Return the [X, Y] coordinate for the center point of the cell that contains the specified text.  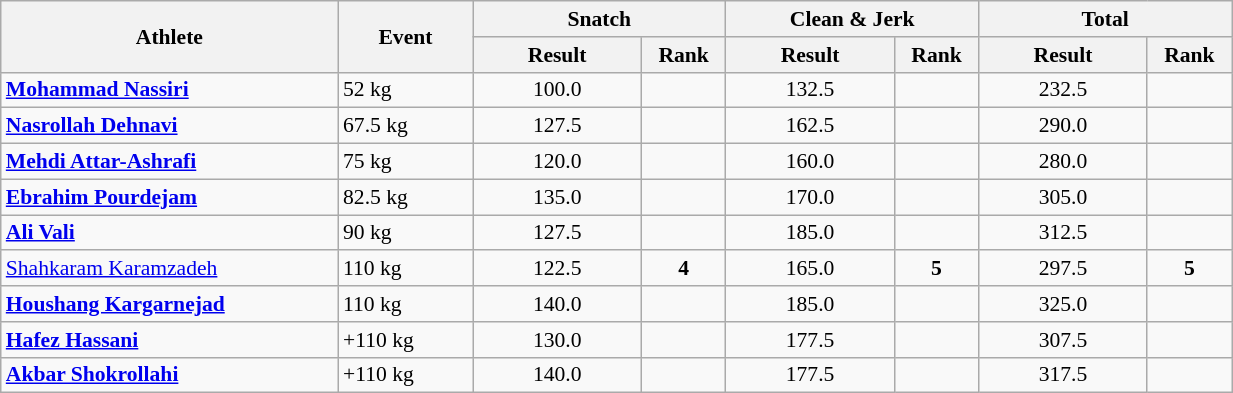
130.0 [558, 340]
82.5 kg [406, 197]
67.5 kg [406, 126]
Akbar Shokrollahi [170, 375]
Shahkaram Karamzadeh [170, 269]
312.5 [1064, 233]
Total [1106, 19]
325.0 [1064, 304]
Clean & Jerk [852, 19]
Mehdi Attar-Ashrafi [170, 162]
232.5 [1064, 90]
135.0 [558, 197]
90 kg [406, 233]
307.5 [1064, 340]
4 [683, 269]
290.0 [1064, 126]
Event [406, 36]
Hafez Hassani [170, 340]
52 kg [406, 90]
Athlete [170, 36]
280.0 [1064, 162]
120.0 [558, 162]
305.0 [1064, 197]
Snatch [600, 19]
100.0 [558, 90]
297.5 [1064, 269]
165.0 [810, 269]
75 kg [406, 162]
Mohammad Nassiri [170, 90]
Ali Vali [170, 233]
132.5 [810, 90]
Houshang Kargarnejad [170, 304]
Nasrollah Dehnavi [170, 126]
122.5 [558, 269]
Ebrahim Pourdejam [170, 197]
317.5 [1064, 375]
162.5 [810, 126]
160.0 [810, 162]
170.0 [810, 197]
